Output the [x, y] coordinate of the center of the cell containing the given text.  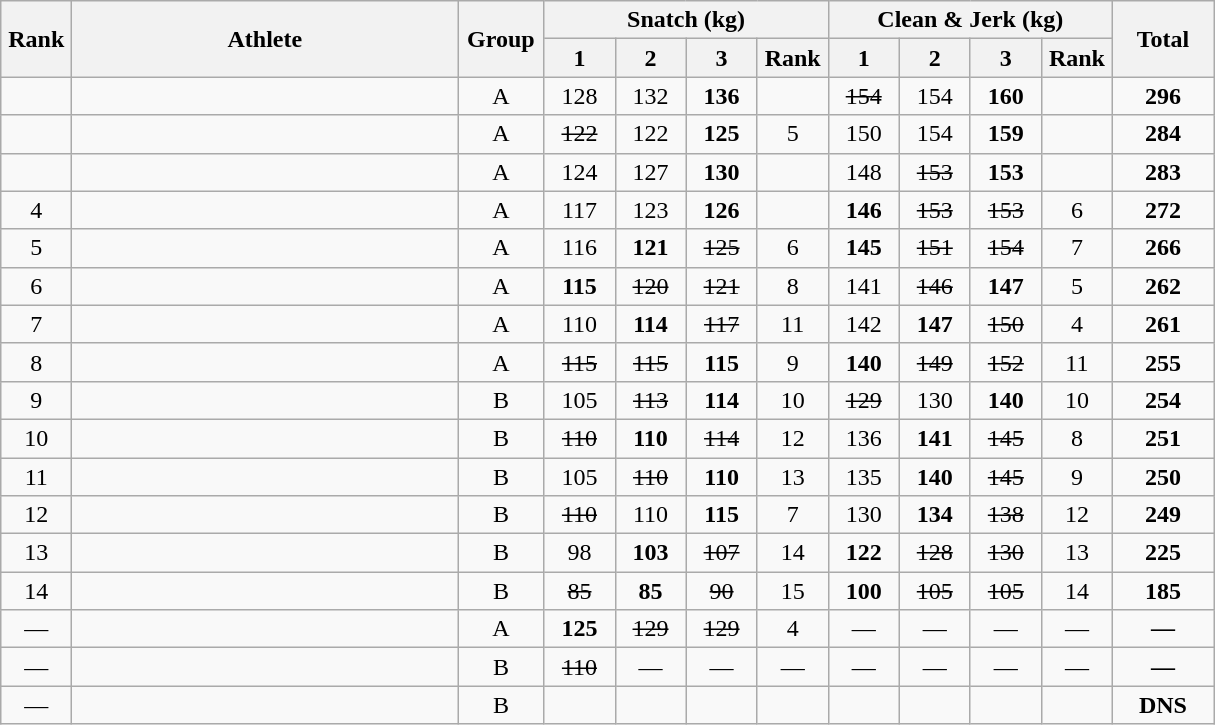
251 [1162, 438]
Total [1162, 39]
149 [934, 362]
126 [722, 210]
124 [580, 172]
Snatch (kg) [686, 20]
116 [580, 248]
250 [1162, 477]
103 [650, 553]
142 [864, 324]
135 [864, 477]
15 [792, 591]
Clean & Jerk (kg) [970, 20]
266 [1162, 248]
152 [1006, 362]
283 [1162, 172]
90 [722, 591]
134 [934, 515]
100 [864, 591]
255 [1162, 362]
120 [650, 286]
185 [1162, 591]
98 [580, 553]
107 [722, 553]
151 [934, 248]
127 [650, 172]
159 [1006, 134]
262 [1162, 286]
148 [864, 172]
249 [1162, 515]
123 [650, 210]
272 [1162, 210]
DNS [1162, 705]
132 [650, 96]
261 [1162, 324]
113 [650, 400]
Athlete [265, 39]
254 [1162, 400]
Group [501, 39]
284 [1162, 134]
225 [1162, 553]
138 [1006, 515]
296 [1162, 96]
160 [1006, 96]
